Output the (x, y) coordinate of the center of the cell containing the given text.  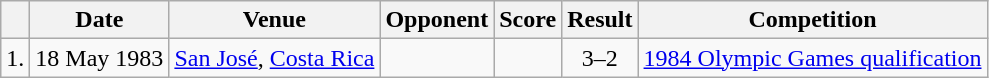
1984 Olympic Games qualification (812, 58)
1. (16, 58)
Score (528, 20)
Competition (812, 20)
18 May 1983 (100, 58)
San José, Costa Rica (274, 58)
Result (600, 20)
Date (100, 20)
Opponent (437, 20)
Venue (274, 20)
3–2 (600, 58)
